From the cell containing the given text, extract its center point as (X, Y) coordinate. 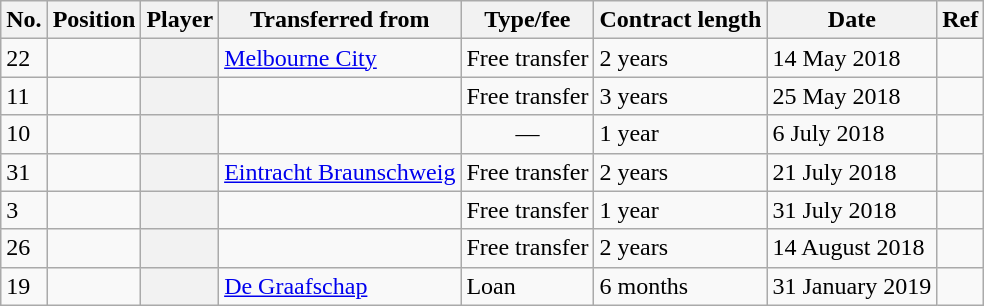
31 (24, 172)
— (528, 134)
De Graafschap (340, 286)
31 January 2019 (852, 286)
Contract length (680, 20)
14 August 2018 (852, 248)
Loan (528, 286)
No. (24, 20)
Eintracht Braunschweig (340, 172)
Player (180, 20)
25 May 2018 (852, 96)
11 (24, 96)
Transferred from (340, 20)
3 years (680, 96)
Melbourne City (340, 58)
31 July 2018 (852, 210)
10 (24, 134)
Ref (960, 20)
19 (24, 286)
3 (24, 210)
Type/fee (528, 20)
Position (94, 20)
6 July 2018 (852, 134)
26 (24, 248)
22 (24, 58)
21 July 2018 (852, 172)
6 months (680, 286)
Date (852, 20)
14 May 2018 (852, 58)
